For the text-containing cell, return its midpoint in [x, y] coordinate format. 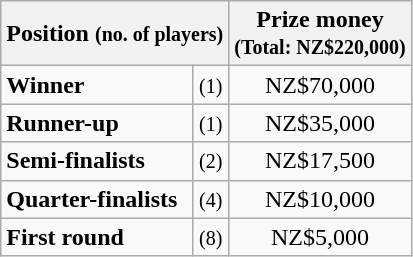
Runner-up [97, 123]
NZ$70,000 [320, 85]
NZ$17,500 [320, 161]
Quarter-finalists [97, 199]
Position (no. of players) [115, 34]
First round [97, 237]
NZ$10,000 [320, 199]
(2) [211, 161]
Winner [97, 85]
(8) [211, 237]
NZ$35,000 [320, 123]
Semi-finalists [97, 161]
(4) [211, 199]
Prize money(Total: NZ$220,000) [320, 34]
NZ$5,000 [320, 237]
